Locate the cell with the specified text and output its (X, Y) center coordinate. 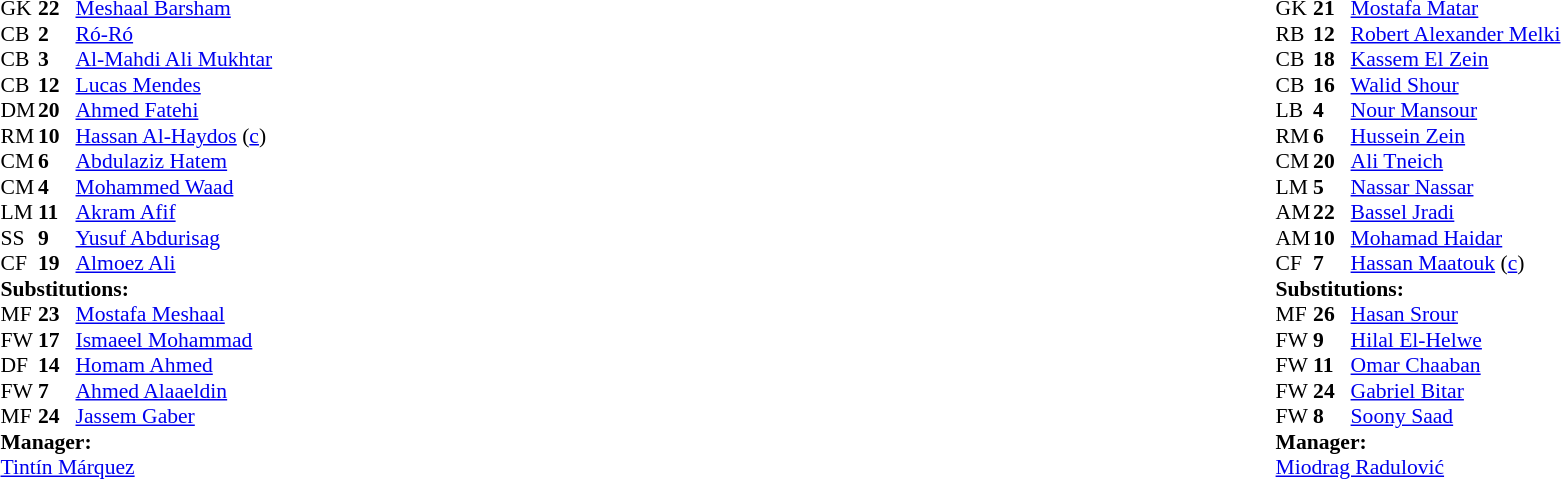
26 (1332, 315)
Walid Shour (1456, 85)
Abdulaziz Hatem (174, 161)
Nour Mansour (1456, 111)
DF (19, 365)
Lucas Mendes (174, 85)
16 (1332, 85)
Ahmed Fatehi (174, 111)
Mostafa Meshaal (174, 315)
LB (1295, 111)
2 (57, 34)
Al-Mahdi Ali Mukhtar (174, 59)
Hassan Al-Haydos (c) (174, 136)
Nassar Nassar (1456, 187)
17 (57, 340)
Ismaeel Mohammad (174, 340)
Hilal El-Helwe (1456, 340)
14 (57, 365)
23 (57, 315)
3 (57, 59)
Soony Saad (1456, 417)
8 (1332, 417)
Hasan Srour (1456, 315)
Hassan Maatouk (c) (1456, 263)
19 (57, 263)
DM (19, 111)
SS (19, 238)
Akram Afif (174, 213)
Omar Chaaban (1456, 365)
Hussein Zein (1456, 136)
18 (1332, 59)
Homam Ahmed (174, 365)
Jassem Gaber (174, 417)
Robert Alexander Melki (1456, 34)
Bassel Jradi (1456, 213)
RB (1295, 34)
5 (1332, 187)
22 (1332, 213)
Kassem El Zein (1456, 59)
Mohamad Haidar (1456, 238)
Ró-Ró (174, 34)
Almoez Ali (174, 263)
Gabriel Bitar (1456, 391)
Mohammed Waad (174, 187)
Ahmed Alaaeldin (174, 391)
Ali Tneich (1456, 161)
Yusuf Abdurisag (174, 238)
